Provide the [X, Y] coordinate of the cell's center where the given text is located.  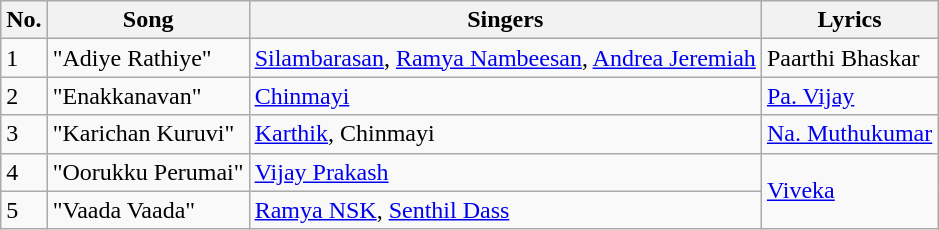
2 [24, 96]
Singers [505, 20]
4 [24, 172]
"Vaada Vaada" [148, 210]
Silambarasan, Ramya Nambeesan, Andrea Jeremiah [505, 58]
Paarthi Bhaskar [849, 58]
"Oorukku Perumai" [148, 172]
3 [24, 134]
Vijay Prakash [505, 172]
5 [24, 210]
Chinmayi [505, 96]
No. [24, 20]
Na. Muthukumar [849, 134]
Song [148, 20]
Ramya NSK, Senthil Dass [505, 210]
"Karichan Kuruvi" [148, 134]
Lyrics [849, 20]
Viveka [849, 191]
"Enakkanavan" [148, 96]
"Adiye Rathiye" [148, 58]
Pa. Vijay [849, 96]
1 [24, 58]
Karthik, Chinmayi [505, 134]
